Identify which cell holds the provided text, then report its (X, Y) central coordinate. 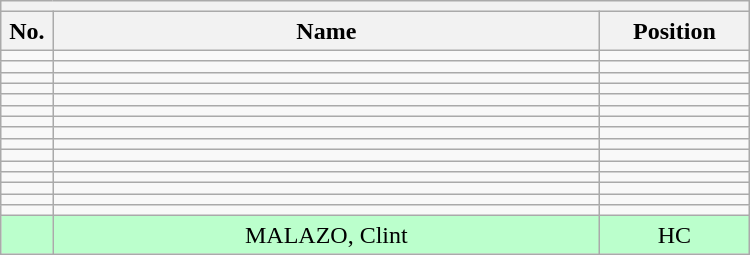
No. (27, 31)
Name (326, 31)
Position (675, 31)
MALAZO, Clint (326, 235)
HC (675, 235)
